Provide the [x, y] coordinate of the cell's center where the given text is located.  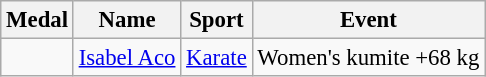
Event [368, 20]
Sport [216, 20]
Medal [38, 20]
Karate [216, 58]
Women's kumite +68 kg [368, 58]
Name [126, 20]
Isabel Aco [126, 58]
